Return [X, Y] of the center of cell containing provided text 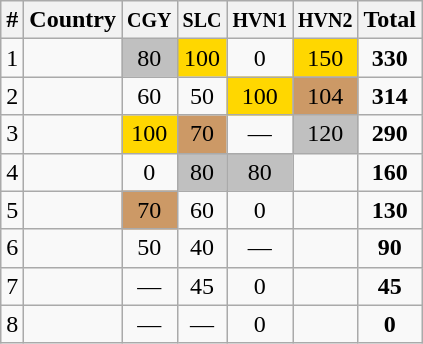
40 [202, 248]
Total [390, 20]
160 [390, 172]
6 [12, 248]
CGY [150, 20]
104 [326, 96]
330 [390, 58]
120 [326, 134]
314 [390, 96]
4 [12, 172]
1 [12, 58]
130 [390, 210]
3 [12, 134]
SLC [202, 20]
150 [326, 58]
2 [12, 96]
Country [73, 20]
HVN2 [326, 20]
HVN1 [260, 20]
5 [12, 210]
8 [12, 324]
90 [390, 248]
7 [12, 286]
# [12, 20]
290 [390, 134]
